Pinpoint the cell where the given text exists, returning its (X, Y) midpoint coordinate. 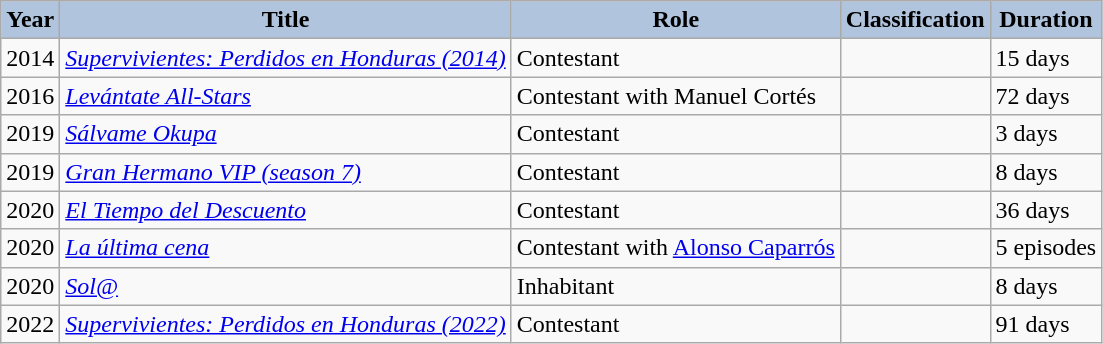
Title (286, 20)
Supervivientes: Perdidos en Honduras (2014) (286, 58)
91 days (1046, 324)
La última cena (286, 248)
Sol@ (286, 286)
2014 (30, 58)
Year (30, 20)
Classification (915, 20)
El Tiempo del Descuento (286, 210)
Gran Hermano VIP (season 7) (286, 172)
Contestant with Manuel Cortés (676, 96)
5 episodes (1046, 248)
15 days (1046, 58)
Contestant with Alonso Caparrós (676, 248)
Duration (1046, 20)
36 days (1046, 210)
72 days (1046, 96)
Sálvame Okupa (286, 134)
2022 (30, 324)
Levántate All-Stars (286, 96)
Role (676, 20)
Supervivientes: Perdidos en Honduras (2022) (286, 324)
Inhabitant (676, 286)
2016 (30, 96)
3 days (1046, 134)
